Pinpoint the cell where the given text exists, returning its [X, Y] midpoint coordinate. 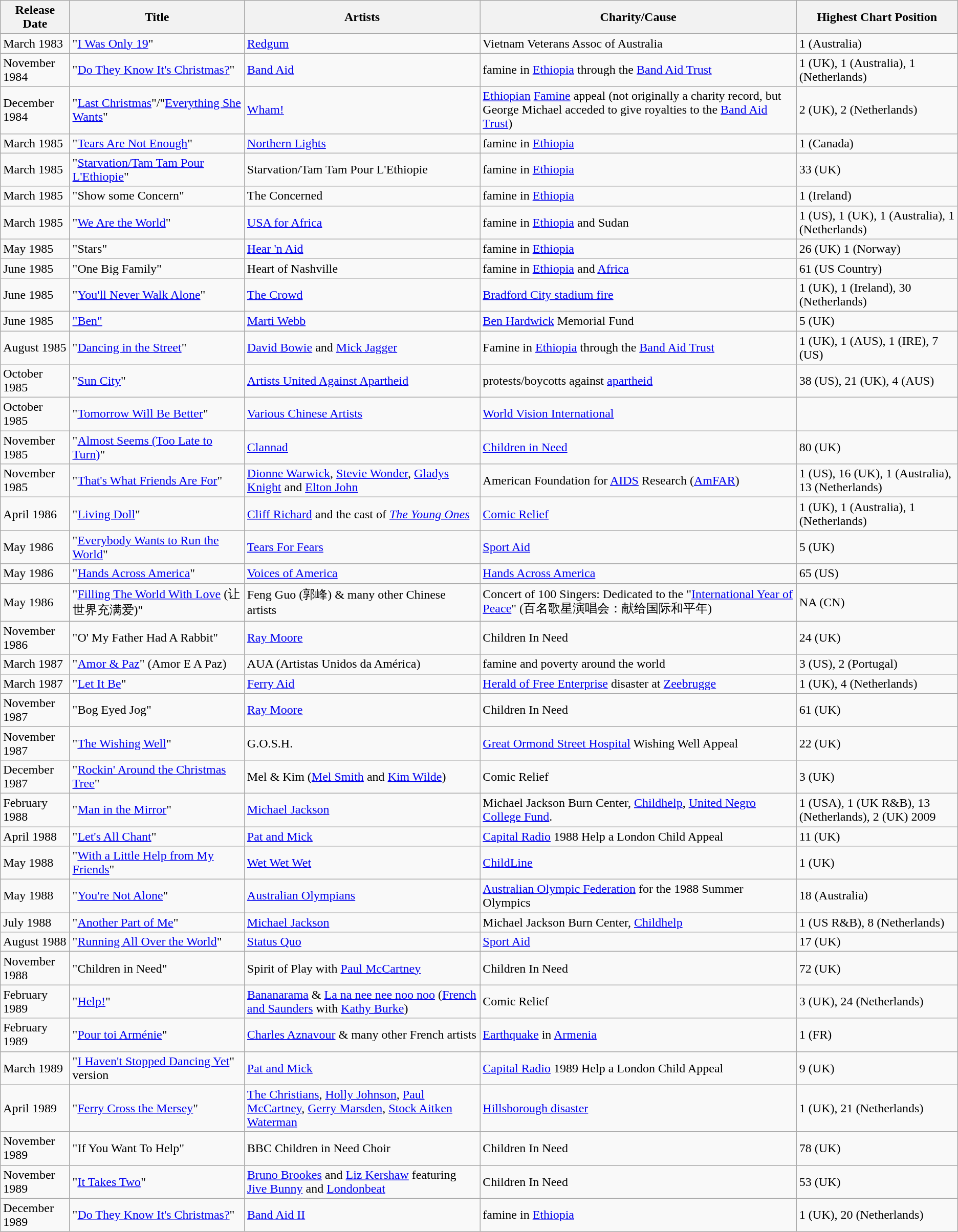
72 (UK) [877, 968]
NA (CN) [877, 602]
World Vision International [639, 414]
The Concerned [362, 196]
Wet Wet Wet [362, 863]
Famine in Ethiopia through the Band Aid Trust [639, 347]
February 1988 [35, 809]
Various Chinese Artists [362, 414]
"Let It Be" [157, 684]
Hear 'n Aid [362, 249]
Artists United Against Apartheid [362, 381]
1 (Canada) [877, 143]
July 1988 [35, 922]
"Last Christmas"/"Everything She Wants" [157, 110]
11 (UK) [877, 837]
famine and poverty around the world [639, 664]
"If You Want To Help" [157, 1148]
53 (UK) [877, 1182]
Capital Radio 1988 Help a London Child Appeal [639, 837]
Mel & Kim (Mel Smith and Kim Wilde) [362, 777]
The Crowd [362, 295]
Marti Webb [362, 321]
"Ben" [157, 321]
"Bog Eyed Jog" [157, 710]
"Starvation/Tam Tam Pour L'Ethiopie" [157, 170]
"That's What Friends Are For" [157, 481]
Feng Guo (郭峰) & many other Chinese artists [362, 602]
"Rockin' Around the Christmas Tree" [157, 777]
9 (UK) [877, 1068]
"You're Not Alone" [157, 896]
33 (UK) [877, 170]
December 1989 [35, 1215]
Michael Jackson Burn Center, Childhelp, United Negro College Fund. [639, 809]
1 (US), 16 (UK), 1 (Australia), 13 (Netherlands) [877, 481]
"Children in Need" [157, 968]
24 (UK) [877, 637]
Charity/Cause [639, 17]
1 (UK) [877, 863]
3 (UK) [877, 777]
80 (UK) [877, 447]
Concert of 100 Singers: Dedicated to the "International Year of Peace" (百名歌星演唱会：献给国际和平年) [639, 602]
April 1988 [35, 837]
17 (UK) [877, 942]
December 1987 [35, 777]
26 (UK) 1 (Norway) [877, 249]
Clannad [362, 447]
Title [157, 17]
famine in Ethiopia and Sudan [639, 222]
November 1986 [35, 637]
Voices of America [362, 574]
Ethiopian Famine appeal (not originally a charity record, but George Michael acceded to give royalties to the Band Aid Trust) [639, 110]
August 1985 [35, 347]
August 1988 [35, 942]
3 (UK), 24 (Netherlands) [877, 1002]
Wham! [362, 110]
78 (UK) [877, 1148]
Band Aid [362, 70]
Northern Lights [362, 143]
"I Was Only 19" [157, 43]
Michael Jackson Burn Center, Childhelp [639, 922]
Hillsborough disaster [639, 1108]
Status Quo [362, 942]
famine in Ethiopia and Africa [639, 268]
Spirit of Play with Paul McCartney [362, 968]
December 1984 [35, 110]
38 (US), 21 (UK), 4 (AUS) [877, 381]
"Hands Across America" [157, 574]
"Filling The World With Love (让世界充满爱)" [157, 602]
1 (US R&B), 8 (Netherlands) [877, 922]
"Running All Over the World" [157, 942]
1 (USA), 1 (UK R&B), 13 (Netherlands), 2 (UK) 2009 [877, 809]
1 (UK), 4 (Netherlands) [877, 684]
April 1986 [35, 514]
2 (UK), 2 (Netherlands) [877, 110]
"We Are the World" [157, 222]
May 1985 [35, 249]
1 (UK), 1 (Ireland), 30 (Netherlands) [877, 295]
"Almost Seems (Too Late to Turn)" [157, 447]
Release Date [35, 17]
"You'll Never Walk Alone" [157, 295]
Vietnam Veterans Assoc of Australia [639, 43]
"Another Part of Me" [157, 922]
"Pour toi Arménie" [157, 1035]
"Tears Are Not Enough" [157, 143]
Ben Hardwick Memorial Fund [639, 321]
famine in Ethiopia through the Band Aid Trust [639, 70]
"Ferry Cross the Mersey" [157, 1108]
65 (US) [877, 574]
April 1989 [35, 1108]
ChildLine [639, 863]
November 1984 [35, 70]
1 (Ireland) [877, 196]
"Everybody Wants to Run the World" [157, 547]
March 1989 [35, 1068]
"Amor & Paz" (Amor E A Paz) [157, 664]
"Stars" [157, 249]
AUA (Artistas Unidos da América) [362, 664]
61 (US Country) [877, 268]
18 (Australia) [877, 896]
The Christians, Holly Johnson, Paul McCartney, Gerry Marsden, Stock Aitken Waterman [362, 1108]
BBC Children in Need Choir [362, 1148]
Bradford City stadium fire [639, 295]
Highest Chart Position [877, 17]
Charles Aznavour & many other French artists [362, 1035]
"It Takes Two" [157, 1182]
"Help!" [157, 1002]
1 (Australia) [877, 43]
"The Wishing Well" [157, 743]
"Let's All Chant" [157, 837]
Artists [362, 17]
"Sun City" [157, 381]
Cliff Richard and the cast of The Young Ones [362, 514]
1 (UK), 20 (Netherlands) [877, 1215]
Dionne Warwick, Stevie Wonder, Gladys Knight and Elton John [362, 481]
David Bowie and Mick Jagger [362, 347]
USA for Africa [362, 222]
"Man in the Mirror" [157, 809]
Herald of Free Enterprise disaster at Zeebrugge [639, 684]
Band Aid II [362, 1215]
Tears For Fears [362, 547]
Hands Across America [639, 574]
"Dancing in the Street" [157, 347]
Bruno Brookes and Liz Kershaw featuring Jive Bunny and Londonbeat [362, 1182]
61 (UK) [877, 710]
22 (UK) [877, 743]
Starvation/Tam Tam Pour L'Ethiopie [362, 170]
"With a Little Help from My Friends" [157, 863]
1 (UK), 1 (AUS), 1 (IRE), 7 (US) [877, 347]
"O' My Father Had A Rabbit" [157, 637]
3 (US), 2 (Portugal) [877, 664]
"Tomorrow Will Be Better" [157, 414]
"I Haven't Stopped Dancing Yet" version [157, 1068]
1 (US), 1 (UK), 1 (Australia), 1 (Netherlands) [877, 222]
G.O.S.H. [362, 743]
Ferry Aid [362, 684]
Redgum [362, 43]
Earthquake in Armenia [639, 1035]
1 (UK), 21 (Netherlands) [877, 1108]
"One Big Family" [157, 268]
1 (FR) [877, 1035]
protests/boycotts against apartheid [639, 381]
Great Ormond Street Hospital Wishing Well Appeal [639, 743]
Capital Radio 1989 Help a London Child Appeal [639, 1068]
Australian Olympic Federation for the 1988 Summer Olympics [639, 896]
November 1988 [35, 968]
Heart of Nashville [362, 268]
March 1983 [35, 43]
"Living Doll" [157, 514]
"Show some Concern" [157, 196]
Australian Olympians [362, 896]
Bananarama & La na nee nee noo noo (French and Saunders with Kathy Burke) [362, 1002]
Children in Need [639, 447]
American Foundation for AIDS Research (AmFAR) [639, 481]
